Pinpoint the cell where the given text exists, returning its (X, Y) midpoint coordinate. 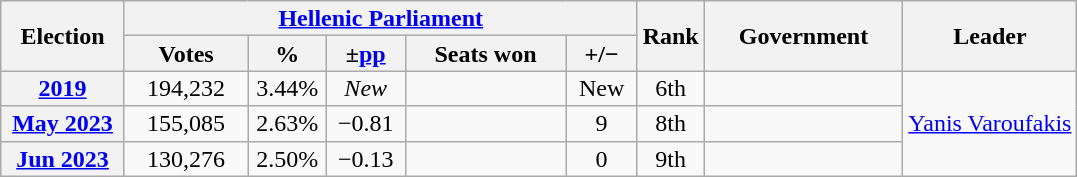
Election (63, 36)
Government (804, 36)
Yanis Varoufakis (990, 124)
9 (602, 124)
3.44% (288, 88)
±pp (366, 54)
May 2023 (63, 124)
Leader (990, 36)
Votes (186, 54)
2.63% (288, 124)
+/− (602, 54)
130,276 (186, 158)
2.50% (288, 158)
194,232 (186, 88)
Seats won (486, 54)
0 (602, 158)
% (288, 54)
9th (670, 158)
8th (670, 124)
−0.13 (366, 158)
2019 (63, 88)
Jun 2023 (63, 158)
Rank (670, 36)
155,085 (186, 124)
−0.81 (366, 124)
6th (670, 88)
Hellenic Parliament (380, 18)
